Capture the cell that displays the provided text and extract its [x, y] central coordinate. 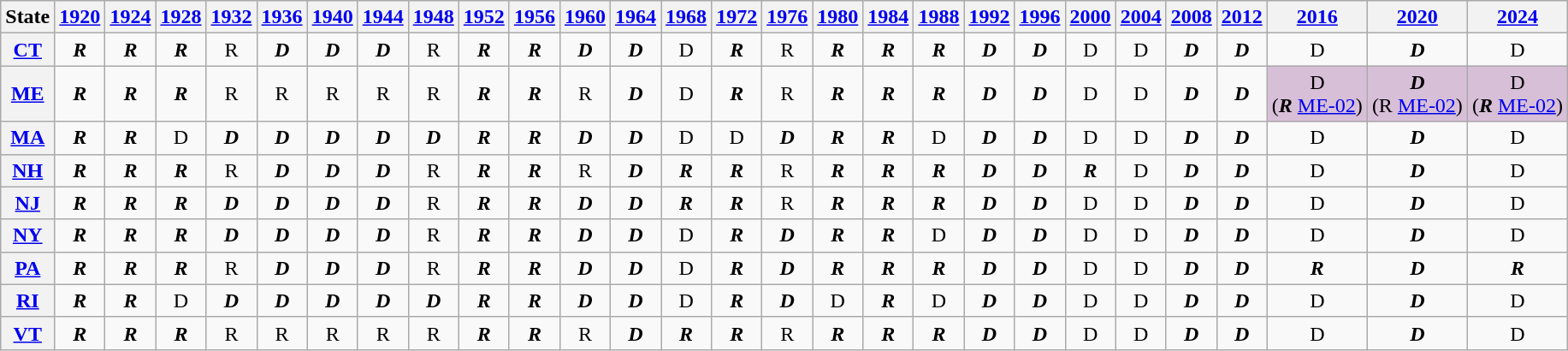
1936 [282, 17]
2016 [1317, 17]
1968 [686, 17]
2020 [1417, 17]
CT [27, 50]
1940 [332, 17]
1932 [231, 17]
1952 [484, 17]
PA [27, 268]
VT [27, 333]
2000 [1090, 17]
1984 [888, 17]
1988 [939, 17]
2008 [1191, 17]
NJ [27, 203]
1928 [181, 17]
1964 [635, 17]
1976 [787, 17]
RI [27, 300]
ME [27, 94]
1992 [989, 17]
2012 [1242, 17]
NY [27, 235]
MA [27, 138]
1960 [585, 17]
1948 [433, 17]
1972 [737, 17]
1980 [838, 17]
1956 [534, 17]
2024 [1518, 17]
1996 [1040, 17]
State [27, 17]
1920 [80, 17]
1924 [130, 17]
1944 [383, 17]
NH [27, 170]
2004 [1141, 17]
